Scan for the cell matching the given text and deliver its (X, Y) coordinate at center. 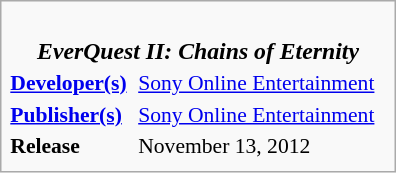
November 13, 2012 (262, 146)
EverQuest II: Chains of Eternity (198, 38)
Developer(s) (72, 83)
Publisher(s) (72, 114)
Release (72, 146)
